Detect which cell encompasses the target text, then output its [X, Y] center coordinate. 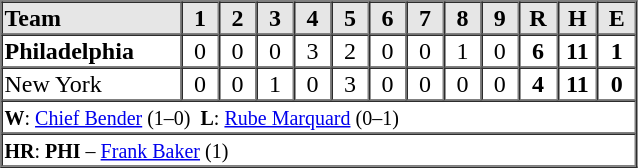
Philadelphia [92, 50]
8 [462, 18]
R [538, 18]
Team [92, 18]
HR: PHI – Frank Baker (1) [319, 150]
5 [350, 18]
H [577, 18]
W: Chief Bender (1–0) L: Rube Marquard (0–1) [319, 116]
9 [500, 18]
E [616, 18]
7 [424, 18]
New York [92, 84]
